Locate the cell with the specified text and output its [x, y] center coordinate. 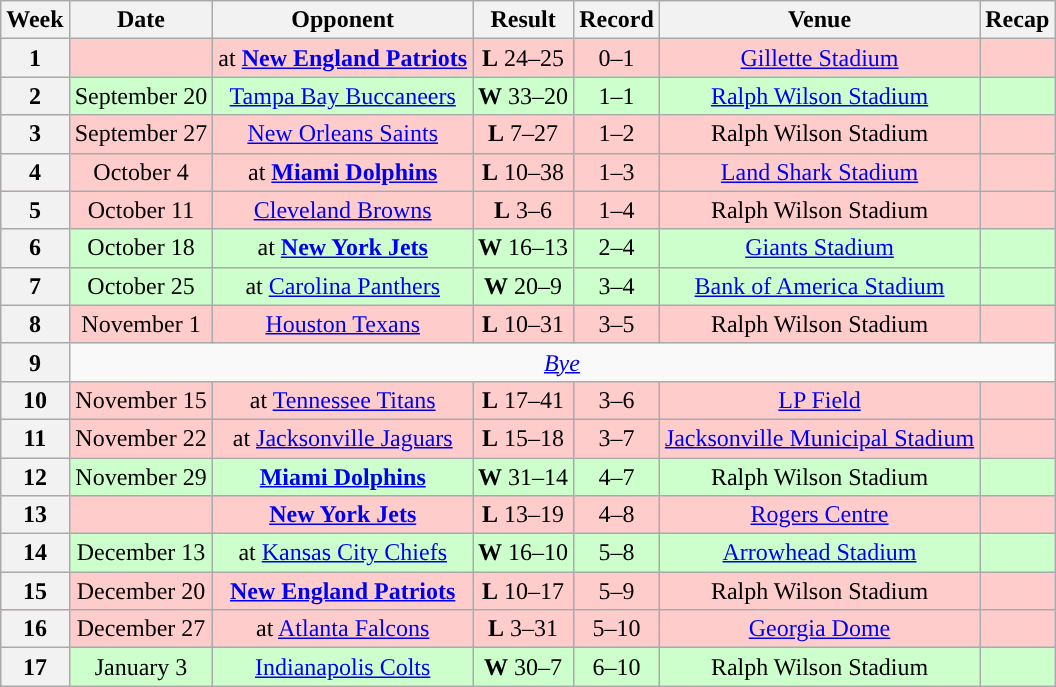
11 [35, 438]
Miami Dolphins [343, 477]
Rogers Centre [819, 515]
1–4 [617, 210]
at Kansas City Chiefs [343, 553]
LP Field [819, 400]
L 13–19 [524, 515]
3–4 [617, 286]
2 [35, 96]
November 1 [141, 324]
October 18 [141, 248]
W 33–20 [524, 96]
14 [35, 553]
Arrowhead Stadium [819, 553]
W 20–9 [524, 286]
5 [35, 210]
at Atlanta Falcons [343, 629]
L 10–17 [524, 591]
L 3–6 [524, 210]
L 10–38 [524, 172]
4–8 [617, 515]
December 20 [141, 591]
4–7 [617, 477]
3–7 [617, 438]
16 [35, 629]
W 30–7 [524, 667]
15 [35, 591]
October 11 [141, 210]
at New England Patriots [343, 58]
12 [35, 477]
5–9 [617, 591]
Giants Stadium [819, 248]
2–4 [617, 248]
January 3 [141, 667]
1 [35, 58]
1–3 [617, 172]
at Miami Dolphins [343, 172]
October 4 [141, 172]
L 17–41 [524, 400]
3 [35, 134]
L 3–31 [524, 629]
3–6 [617, 400]
1–1 [617, 96]
December 13 [141, 553]
Houston Texans [343, 324]
Venue [819, 20]
L 10–31 [524, 324]
W 16–10 [524, 553]
13 [35, 515]
4 [35, 172]
Week [35, 20]
W 16–13 [524, 248]
December 27 [141, 629]
L 15–18 [524, 438]
September 20 [141, 96]
November 29 [141, 477]
New England Patriots [343, 591]
Record [617, 20]
at Tennessee Titans [343, 400]
Opponent [343, 20]
Gillette Stadium [819, 58]
Date [141, 20]
5–10 [617, 629]
at Carolina Panthers [343, 286]
October 25 [141, 286]
Tampa Bay Buccaneers [343, 96]
10 [35, 400]
7 [35, 286]
New York Jets [343, 515]
L 7–27 [524, 134]
W 31–14 [524, 477]
November 22 [141, 438]
at Jacksonville Jaguars [343, 438]
9 [35, 362]
6 [35, 248]
September 27 [141, 134]
Result [524, 20]
New Orleans Saints [343, 134]
8 [35, 324]
Georgia Dome [819, 629]
3–5 [617, 324]
17 [35, 667]
5–8 [617, 553]
Bank of America Stadium [819, 286]
Cleveland Browns [343, 210]
0–1 [617, 58]
1–2 [617, 134]
Indianapolis Colts [343, 667]
6–10 [617, 667]
L 24–25 [524, 58]
Recap [1018, 20]
at New York Jets [343, 248]
Land Shark Stadium [819, 172]
Bye [562, 362]
Jacksonville Municipal Stadium [819, 438]
November 15 [141, 400]
